Provide the (X, Y) coordinate of the cell's center where the given text is located.  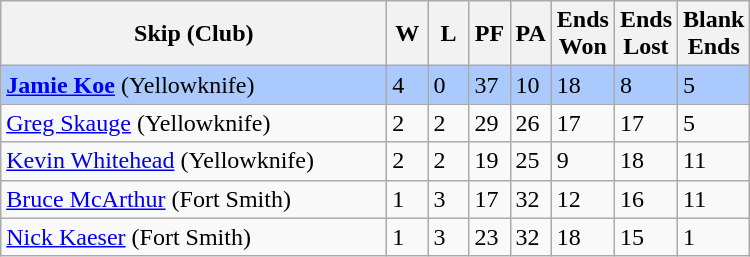
Jamie Koe (Yellowknife) (194, 85)
W (408, 34)
10 (530, 85)
Blank Ends (714, 34)
Ends Won (582, 34)
Greg Skauge (Yellowknife) (194, 123)
4 (408, 85)
25 (530, 161)
15 (646, 237)
8 (646, 85)
37 (490, 85)
Kevin Whitehead (Yellowknife) (194, 161)
Skip (Club) (194, 34)
Nick Kaeser (Fort Smith) (194, 237)
L (448, 34)
23 (490, 237)
0 (448, 85)
29 (490, 123)
Bruce McArthur (Fort Smith) (194, 199)
9 (582, 161)
26 (530, 123)
PA (530, 34)
12 (582, 199)
16 (646, 199)
19 (490, 161)
Ends Lost (646, 34)
PF (490, 34)
